Extract the [X, Y] coordinate from the center of the cell holding the provided text.  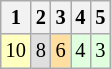
5 [100, 17]
2 [41, 17]
8 [41, 51]
10 [16, 51]
1 [16, 17]
6 [61, 51]
